Find where the given text appears and provide that cell's center as (x, y) coordinate. 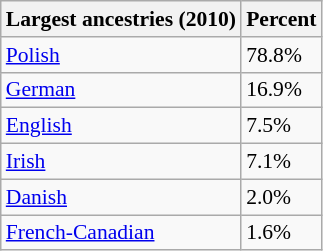
Danish (121, 197)
1.6% (281, 233)
7.1% (281, 162)
Percent (281, 19)
French-Canadian (121, 233)
Largest ancestries (2010) (121, 19)
Irish (121, 162)
Polish (121, 55)
7.5% (281, 126)
78.8% (281, 55)
German (121, 90)
English (121, 126)
16.9% (281, 90)
2.0% (281, 197)
